Return [X, Y] of the center of cell containing provided text 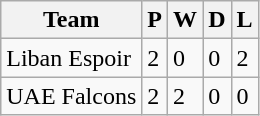
Liban Espoir [72, 58]
UAE Falcons [72, 96]
P [155, 20]
Team [72, 20]
W [186, 20]
D [217, 20]
L [244, 20]
